Capture the cell that displays the provided text and extract its (x, y) central coordinate. 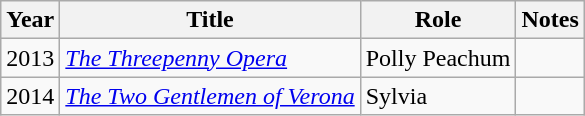
The Threepenny Opera (210, 58)
Polly Peachum (438, 58)
Sylvia (438, 96)
The Two Gentlemen of Verona (210, 96)
Role (438, 20)
Year (30, 20)
2014 (30, 96)
Notes (550, 20)
2013 (30, 58)
Title (210, 20)
